For the text-containing cell, return its midpoint in [X, Y] coordinate format. 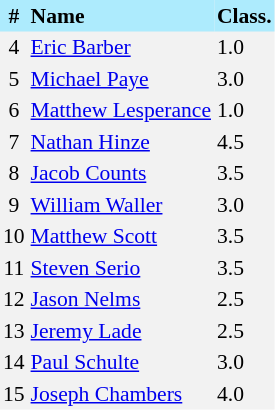
# [14, 16]
11 [14, 268]
Eric Barber [121, 48]
Steven Serio [121, 268]
Paul Schulte [121, 362]
6 [14, 110]
4.5 [244, 142]
Name [121, 16]
9 [14, 205]
William Waller [121, 205]
4 [14, 48]
15 [14, 394]
Jacob Counts [121, 174]
7 [14, 142]
Matthew Scott [121, 236]
14 [14, 362]
5 [14, 79]
8 [14, 174]
13 [14, 331]
Jeremy Lade [121, 331]
12 [14, 300]
Michael Paye [121, 79]
4.0 [244, 394]
Jason Nelms [121, 300]
10 [14, 236]
Matthew Lesperance [121, 110]
Nathan Hinze [121, 142]
Class. [244, 16]
Joseph Chambers [121, 394]
